Scan for the cell matching the given text and deliver its [X, Y] coordinate at center. 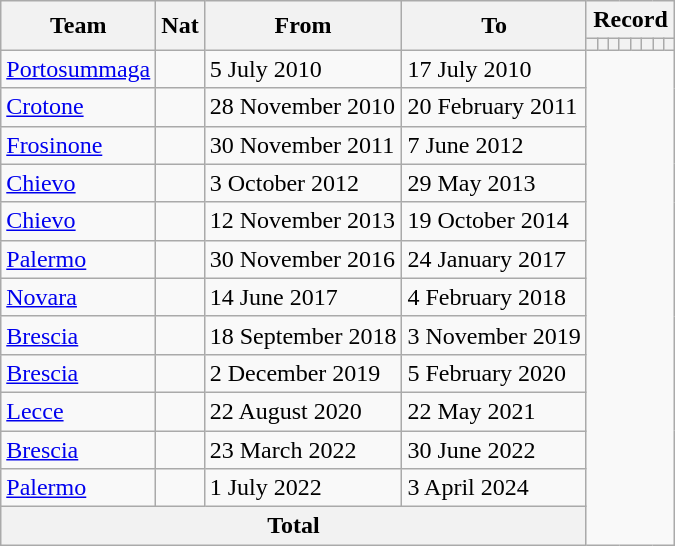
From [303, 26]
3 October 2012 [303, 183]
17 July 2010 [494, 69]
4 February 2018 [494, 297]
12 November 2013 [303, 221]
Team [78, 26]
5 July 2010 [303, 69]
Nat [180, 26]
18 September 2018 [303, 335]
Novara [78, 297]
22 August 2020 [303, 411]
To [494, 26]
30 June 2022 [494, 449]
Frosinone [78, 145]
3 November 2019 [494, 335]
Lecce [78, 411]
24 January 2017 [494, 259]
20 February 2011 [494, 107]
30 November 2016 [303, 259]
1 July 2022 [303, 488]
Portosummaga [78, 69]
28 November 2010 [303, 107]
7 June 2012 [494, 145]
3 April 2024 [494, 488]
14 June 2017 [303, 297]
19 October 2014 [494, 221]
Total [294, 526]
5 February 2020 [494, 373]
23 March 2022 [303, 449]
30 November 2011 [303, 145]
22 May 2021 [494, 411]
2 December 2019 [303, 373]
Crotone [78, 107]
Record [630, 20]
29 May 2013 [494, 183]
